Scan for the cell matching the given text and deliver its (X, Y) coordinate at center. 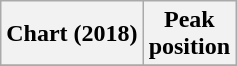
Peakposition (189, 34)
Chart (2018) (72, 34)
